Identify which cell holds the provided text, then report its [X, Y] central coordinate. 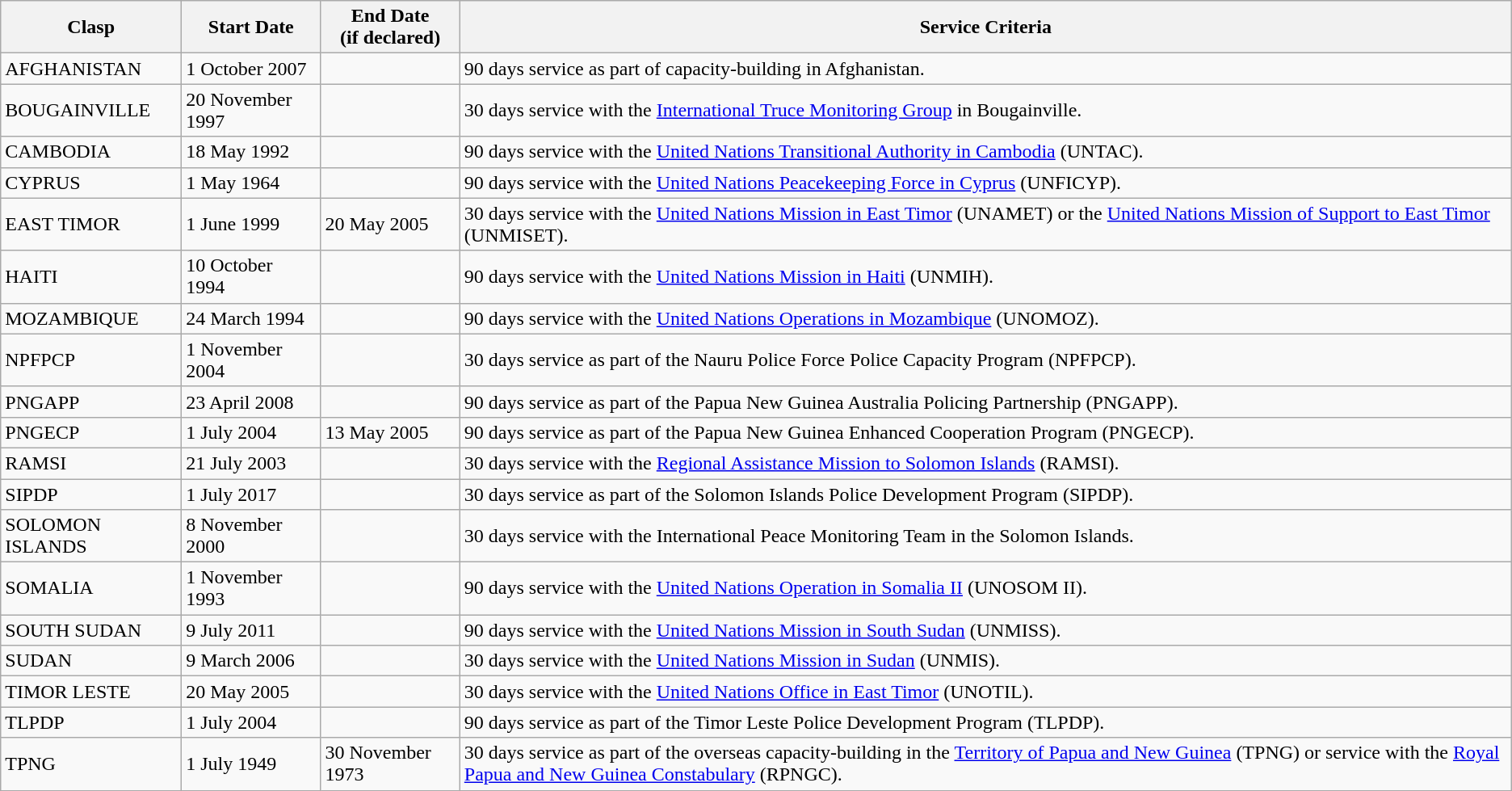
SOMALIA [91, 588]
SUDAN [91, 661]
End Date(if declared) [390, 27]
20 November 1997 [251, 110]
1 June 1999 [251, 225]
90 days service with the United Nations Operation in Somalia II (UNOSOM II). [985, 588]
CAMBODIA [91, 152]
Start Date [251, 27]
30 days service with the United Nations Office in East Timor (UNOTIL). [985, 692]
SIPDP [91, 494]
1 May 1964 [251, 183]
90 days service with the United Nations Operations in Mozambique (UNOMOZ). [985, 318]
90 days service as part of the Papua New Guinea Enhanced Cooperation Program (PNGECP). [985, 432]
BOUGAINVILLE [91, 110]
TPNG [91, 764]
9 March 2006 [251, 661]
CYPRUS [91, 183]
90 days service as part of capacity-building in Afghanistan. [985, 69]
30 days service with the United Nations Mission in East Timor (UNAMET) or the United Nations Mission of Support to East Timor (UNMISET). [985, 225]
90 days service as part of the Papua New Guinea Australia Policing Partnership (PNGAPP). [985, 402]
1 July 1949 [251, 764]
90 days service as part of the Timor Leste Police Development Program (TLPDP). [985, 722]
13 May 2005 [390, 432]
Service Criteria [985, 27]
23 April 2008 [251, 402]
EAST TIMOR [91, 225]
SOUTH SUDAN [91, 630]
30 days service as part of the Solomon Islands Police Development Program (SIPDP). [985, 494]
HAITI [91, 276]
30 days service with the United Nations Mission in Sudan (UNMIS). [985, 661]
MOZAMBIQUE [91, 318]
90 days service with the United Nations Transitional Authority in Cambodia (UNTAC). [985, 152]
30 days service as part of the Nauru Police Force Police Capacity Program (NPFPCP). [985, 360]
PNGAPP [91, 402]
9 July 2011 [251, 630]
1 October 2007 [251, 69]
90 days service with the United Nations Mission in Haiti (UNMIH). [985, 276]
30 November 1973 [390, 764]
TLPDP [91, 722]
1 November 2004 [251, 360]
1 November 1993 [251, 588]
SOLOMON ISLANDS [91, 536]
30 days service with the Regional Assistance Mission to Solomon Islands (RAMSI). [985, 463]
TIMOR LESTE [91, 692]
90 days service with the United Nations Mission in South Sudan (UNMISS). [985, 630]
21 July 2003 [251, 463]
NPFPCP [91, 360]
AFGHANISTAN [91, 69]
10 October 1994 [251, 276]
PNGECP [91, 432]
8 November 2000 [251, 536]
30 days service with the International Peace Monitoring Team in the Solomon Islands. [985, 536]
Clasp [91, 27]
30 days service with the International Truce Monitoring Group in Bougainville. [985, 110]
1 July 2017 [251, 494]
18 May 1992 [251, 152]
90 days service with the United Nations Peacekeeping Force in Cyprus (UNFICYP). [985, 183]
RAMSI [91, 463]
24 March 1994 [251, 318]
